Return [x, y] of the center of cell containing provided text 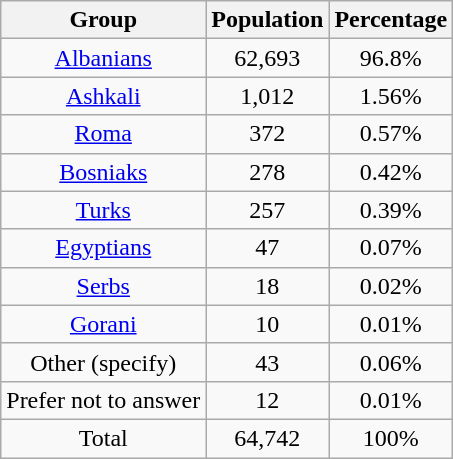
Egyptians [104, 248]
64,742 [268, 438]
10 [268, 324]
Albanians [104, 58]
Other (specify) [104, 362]
Gorani [104, 324]
0.07% [391, 248]
Total [104, 438]
96.8% [391, 58]
43 [268, 362]
0.42% [391, 172]
47 [268, 248]
62,693 [268, 58]
0.02% [391, 286]
372 [268, 134]
12 [268, 400]
1,012 [268, 96]
18 [268, 286]
1.56% [391, 96]
Population [268, 20]
0.39% [391, 210]
100% [391, 438]
Roma [104, 134]
Serbs [104, 286]
Group [104, 20]
257 [268, 210]
Percentage [391, 20]
Bosniaks [104, 172]
0.06% [391, 362]
Turks [104, 210]
278 [268, 172]
Ashkali [104, 96]
0.57% [391, 134]
Prefer not to answer [104, 400]
